Capture the cell that displays the provided text and extract its [x, y] central coordinate. 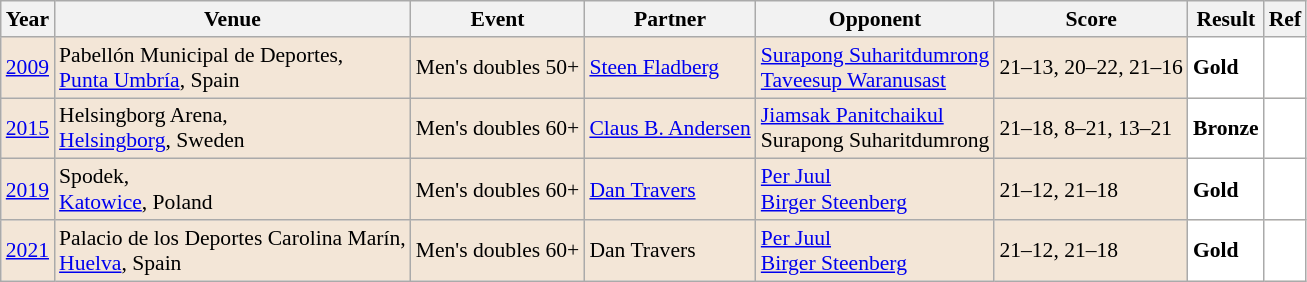
Palacio de los Deportes Carolina Marín,Huelva, Spain [232, 250]
Result [1226, 19]
Year [28, 19]
21–13, 20–22, 21–16 [1091, 68]
Pabellón Municipal de Deportes,Punta Umbría, Spain [232, 68]
Jiamsak Panitchaikul Surapong Suharitdumrong [876, 128]
21–18, 8–21, 13–21 [1091, 128]
2021 [28, 250]
Score [1091, 19]
Spodek,Katowice, Poland [232, 190]
Bronze [1226, 128]
Helsingborg Arena,Helsingborg, Sweden [232, 128]
Partner [670, 19]
Steen Fladberg [670, 68]
Surapong Suharitdumrong Taveesup Waranusast [876, 68]
Claus B. Andersen [670, 128]
Event [498, 19]
2009 [28, 68]
2015 [28, 128]
Venue [232, 19]
Men's doubles 50+ [498, 68]
2019 [28, 190]
Ref [1285, 19]
Opponent [876, 19]
